Return the [x, y] coordinate for the center point of the cell that contains the specified text.  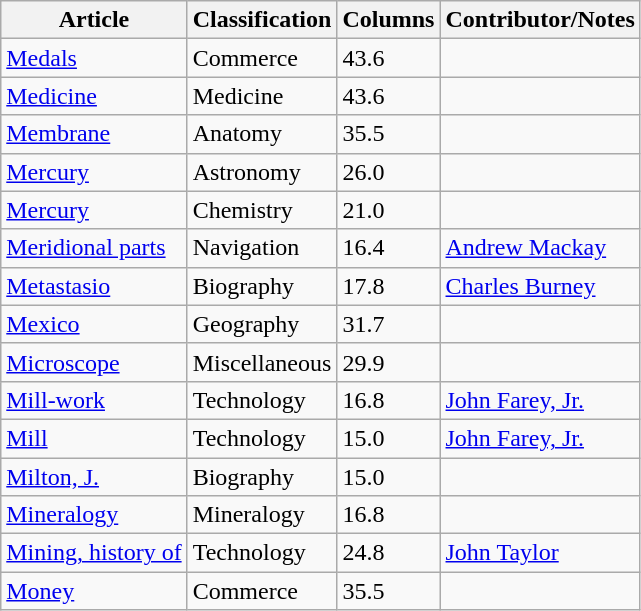
16.4 [388, 248]
Metastasio [94, 286]
Medals [94, 58]
Membrane [94, 134]
Microscope [94, 362]
Chemistry [262, 210]
Miscellaneous [262, 362]
Mill-work [94, 400]
Geography [262, 324]
Anatomy [262, 134]
Columns [388, 20]
31.7 [388, 324]
Mexico [94, 324]
Charles Burney [540, 286]
John Taylor [540, 553]
Mining, history of [94, 553]
Andrew Mackay [540, 248]
Milton, J. [94, 477]
24.8 [388, 553]
Contributor/Notes [540, 20]
Mill [94, 438]
21.0 [388, 210]
29.9 [388, 362]
Article [94, 20]
Money [94, 591]
26.0 [388, 172]
Navigation [262, 248]
Astronomy [262, 172]
Classification [262, 20]
Meridional parts [94, 248]
17.8 [388, 286]
